Search for the cell housing the specified text and yield its (x, y) center coordinate. 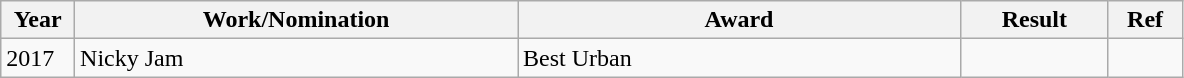
Result (1035, 20)
Best Urban (740, 58)
Ref (1145, 20)
2017 (38, 58)
Year (38, 20)
Work/Nomination (296, 20)
Nicky Jam (296, 58)
Award (740, 20)
